Detect which cell encompasses the target text, then output its (X, Y) center coordinate. 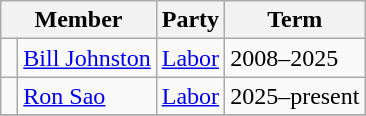
2025–present (295, 96)
Party (190, 20)
Member (78, 20)
Term (295, 20)
Bill Johnston (87, 58)
Ron Sao (87, 96)
2008–2025 (295, 58)
